Scan for the cell matching the given text and deliver its [x, y] coordinate at center. 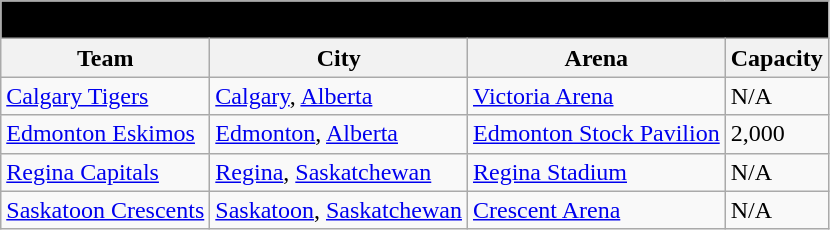
Crescent Arena [596, 210]
City [339, 58]
Regina Capitals [106, 172]
Saskatoon Crescents [106, 210]
Arena [596, 58]
Calgary, Alberta [339, 96]
2,000 [776, 134]
Victoria Arena [596, 96]
Regina Stadium [596, 172]
1922–23 Western Canada Hockey League [415, 20]
Regina, Saskatchewan [339, 172]
Capacity [776, 58]
Saskatoon, Saskatchewan [339, 210]
Calgary Tigers [106, 96]
Edmonton, Alberta [339, 134]
Edmonton Eskimos [106, 134]
Team [106, 58]
Edmonton Stock Pavilion [596, 134]
